Search for the cell housing the specified text and yield its [X, Y] center coordinate. 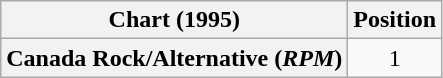
Position [395, 20]
Chart (1995) [174, 20]
1 [395, 58]
Canada Rock/Alternative (RPM) [174, 58]
